Return the [x, y] coordinate for the center point of the cell that contains the specified text.  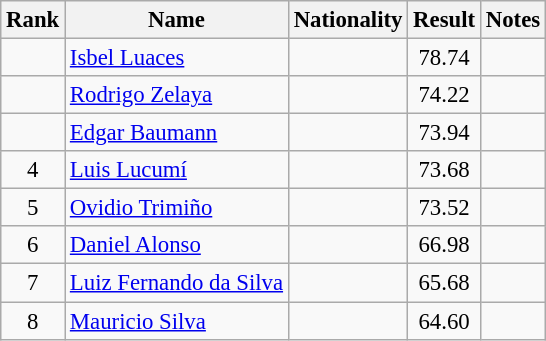
Ovidio Trimiño [177, 208]
6 [33, 245]
Daniel Alonso [177, 245]
Notes [512, 20]
Mauricio Silva [177, 321]
73.94 [444, 133]
4 [33, 170]
Luiz Fernando da Silva [177, 283]
8 [33, 321]
65.68 [444, 283]
Isbel Luaces [177, 58]
64.60 [444, 321]
7 [33, 283]
Rank [33, 20]
73.52 [444, 208]
73.68 [444, 170]
Luis Lucumí [177, 170]
Nationality [348, 20]
5 [33, 208]
66.98 [444, 245]
78.74 [444, 58]
Name [177, 20]
Edgar Baumann [177, 133]
74.22 [444, 95]
Result [444, 20]
Rodrigo Zelaya [177, 95]
